Scan for the cell matching the given text and deliver its [X, Y] coordinate at center. 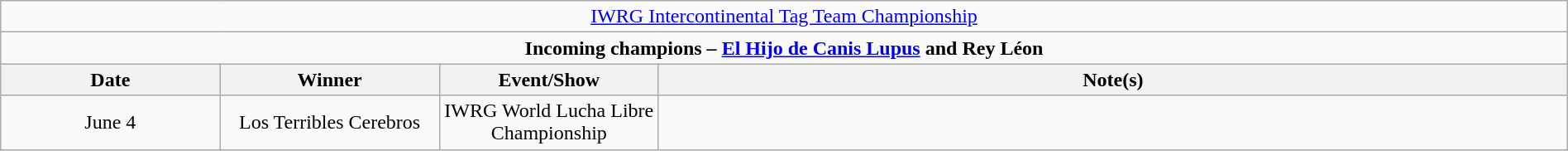
Note(s) [1113, 80]
IWRG World Lucha Libre Championship [549, 123]
IWRG Intercontinental Tag Team Championship [784, 17]
Los Terribles Cerebros [329, 123]
Winner [329, 80]
Event/Show [549, 80]
Incoming champions – El Hijo de Canis Lupus and Rey Léon [784, 48]
June 4 [111, 123]
Date [111, 80]
